Output the (x, y) coordinate of the center of the cell containing the given text.  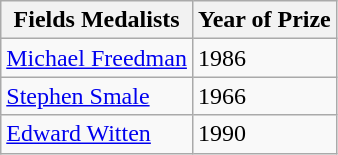
1966 (264, 96)
Michael Freedman (97, 58)
Year of Prize (264, 20)
Stephen Smale (97, 96)
Fields Medalists (97, 20)
1990 (264, 134)
Edward Witten (97, 134)
1986 (264, 58)
